Identify which cell holds the provided text, then report its (x, y) central coordinate. 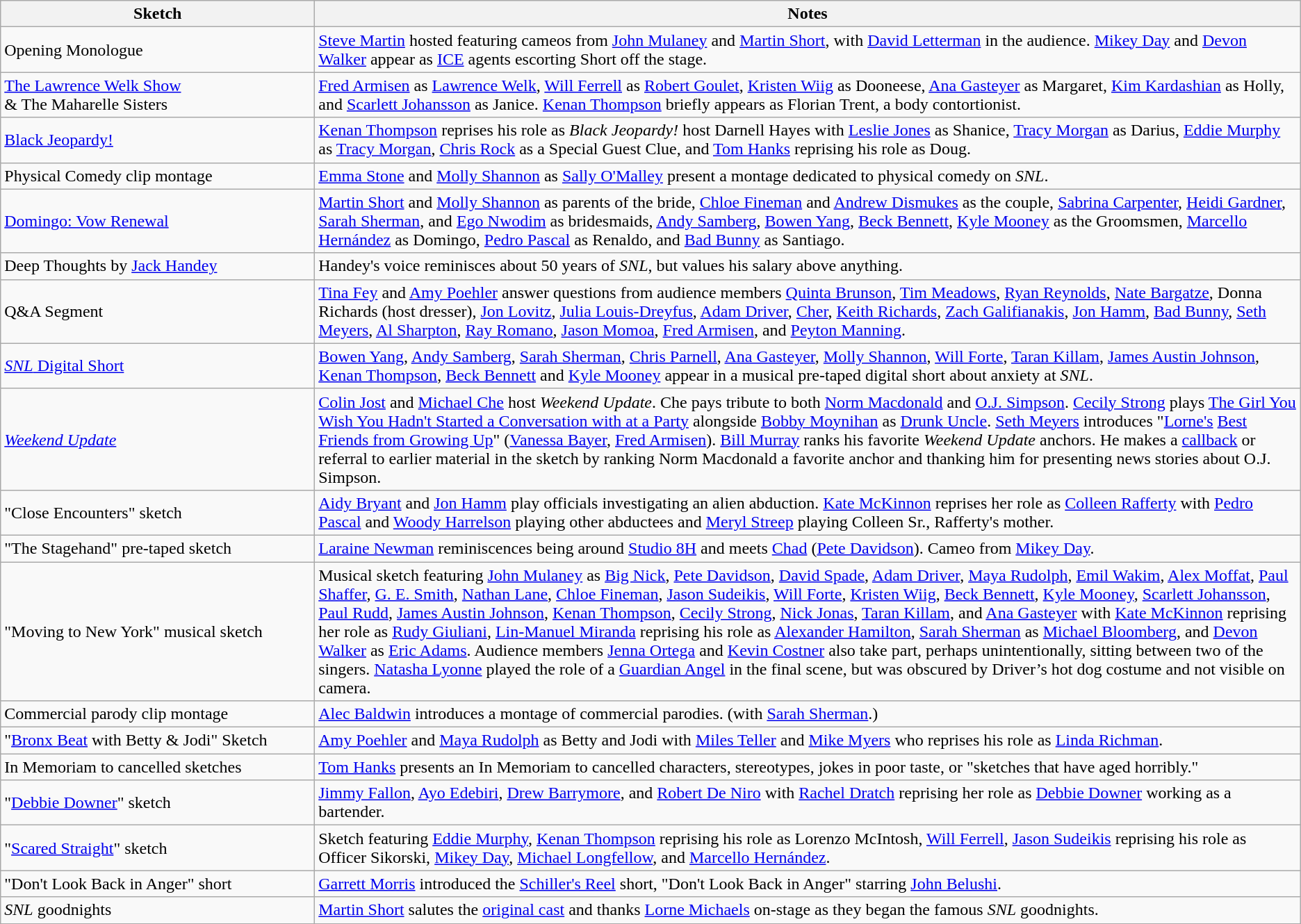
Laraine Newman reminiscences being around Studio 8H and meets Chad (Pete Davidson). Cameo from Mikey Day. (808, 548)
"Scared Straight" sketch (158, 848)
Sketch (158, 14)
The Lawrence Welk Show & The Maharelle Sisters (158, 94)
Domingo: Vow Renewal (158, 221)
Amy Poehler and Maya Rudolph as Betty and Jodi with Miles Teller and Mike Myers who reprises his role as Linda Richman. (808, 741)
"Bronx Beat with Betty & Jodi" Sketch (158, 741)
"The Stagehand" pre-taped sketch (158, 548)
In Memoriam to cancelled sketches (158, 767)
Q&A Segment (158, 311)
Opening Monologue (158, 50)
Emma Stone and Molly Shannon as Sally O'Malley present a montage dedicated to physical comedy on SNL. (808, 176)
SNL goodnights (158, 910)
Martin Short salutes the original cast and thanks Lorne Michaels on-stage as they began the famous SNL goodnights. (808, 910)
Weekend Update (158, 439)
Notes (808, 14)
Deep Thoughts by Jack Handey (158, 266)
Jimmy Fallon, Ayo Edebiri, Drew Barrymore, and Robert De Niro with Rachel Dratch reprising her role as Debbie Downer working as a bartender. (808, 803)
"Close Encounters" sketch (158, 513)
Tom Hanks presents an In Memoriam to cancelled characters, stereotypes, jokes in poor taste, or "sketches that have aged horribly." (808, 767)
Alec Baldwin introduces a montage of commercial parodies. (with Sarah Sherman.) (808, 714)
Handey's voice reminisces about 50 years of SNL, but values his salary above anything. (808, 266)
Black Jeopardy! (158, 140)
"Moving to New York" musical sketch (158, 631)
Commercial parody clip montage (158, 714)
Physical Comedy clip montage (158, 176)
"Don't Look Back in Anger" short (158, 884)
SNL Digital Short (158, 365)
Garrett Morris introduced the Schiller's Reel short, "Don't Look Back in Anger" starring John Belushi. (808, 884)
"Debbie Downer" sketch (158, 803)
